For the text-containing cell, return its midpoint in (x, y) coordinate format. 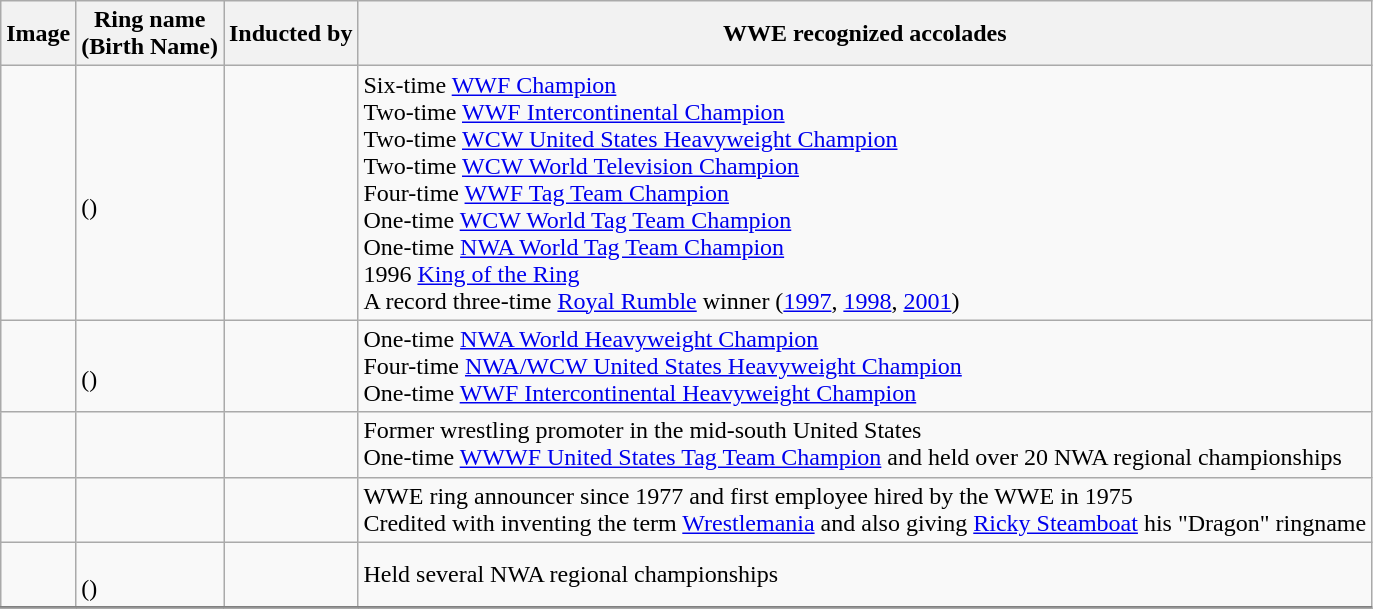
Former wrestling promoter in the mid-south United StatesOne-time WWWF United States Tag Team Champion and held over 20 NWA regional championships (865, 444)
Held several NWA regional championships (865, 575)
WWE recognized accolades (865, 34)
One-time NWA World Heavyweight ChampionFour-time NWA/WCW United States Heavyweight ChampionOne-time WWF Intercontinental Heavyweight Champion (865, 366)
Image (38, 34)
Ring name(Birth Name) (150, 34)
Inducted by (291, 34)
